Determine the (x, y) coordinate at the center of the cell enclosing the given text.  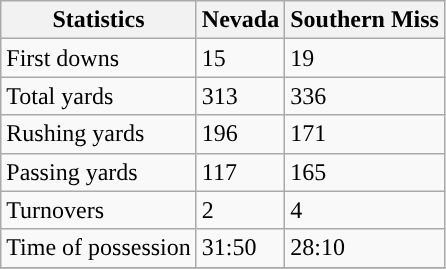
4 (365, 210)
165 (365, 172)
19 (365, 58)
2 (240, 210)
196 (240, 134)
313 (240, 96)
117 (240, 172)
336 (365, 96)
15 (240, 58)
Nevada (240, 20)
Statistics (99, 20)
Passing yards (99, 172)
First downs (99, 58)
Total yards (99, 96)
Southern Miss (365, 20)
Turnovers (99, 210)
Rushing yards (99, 134)
31:50 (240, 248)
171 (365, 134)
Time of possession (99, 248)
28:10 (365, 248)
